For the text-containing cell, return its midpoint in [x, y] coordinate format. 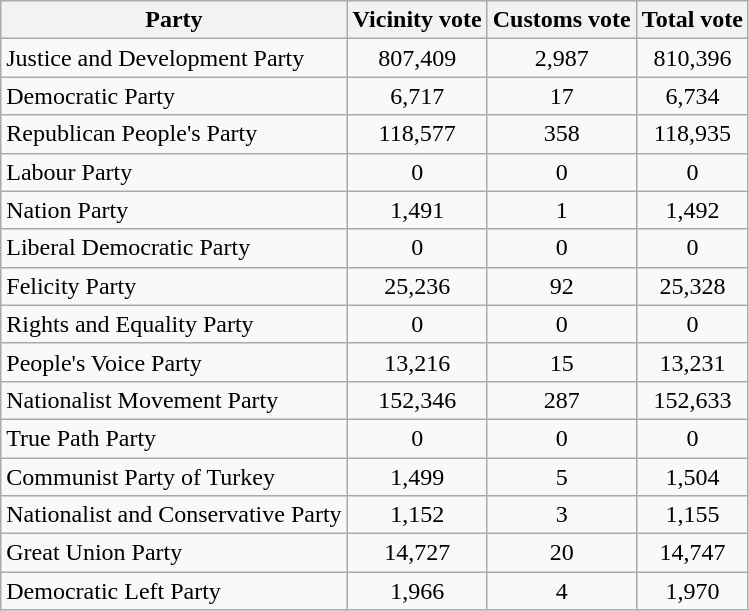
Felicity Party [174, 286]
1,492 [692, 210]
1,966 [417, 591]
1,155 [692, 515]
810,396 [692, 58]
13,231 [692, 362]
92 [562, 286]
True Path Party [174, 438]
1,970 [692, 591]
1,504 [692, 477]
807,409 [417, 58]
Rights and Equality Party [174, 324]
358 [562, 134]
Great Union Party [174, 553]
Customs vote [562, 20]
25,328 [692, 286]
1,499 [417, 477]
Nation Party [174, 210]
13,216 [417, 362]
1,152 [417, 515]
118,935 [692, 134]
17 [562, 96]
152,633 [692, 400]
Labour Party [174, 172]
6,717 [417, 96]
1 [562, 210]
1,491 [417, 210]
Nationalist Movement Party [174, 400]
118,577 [417, 134]
15 [562, 362]
Total vote [692, 20]
152,346 [417, 400]
5 [562, 477]
Party [174, 20]
People's Voice Party [174, 362]
3 [562, 515]
14,727 [417, 553]
20 [562, 553]
Vicinity vote [417, 20]
Republican People's Party [174, 134]
Nationalist and Conservative Party [174, 515]
Justice and Development Party [174, 58]
2,987 [562, 58]
Democratic Party [174, 96]
Democratic Left Party [174, 591]
287 [562, 400]
Liberal Democratic Party [174, 248]
14,747 [692, 553]
4 [562, 591]
25,236 [417, 286]
Communist Party of Turkey [174, 477]
6,734 [692, 96]
